Return (x, y) of the center of cell containing provided text 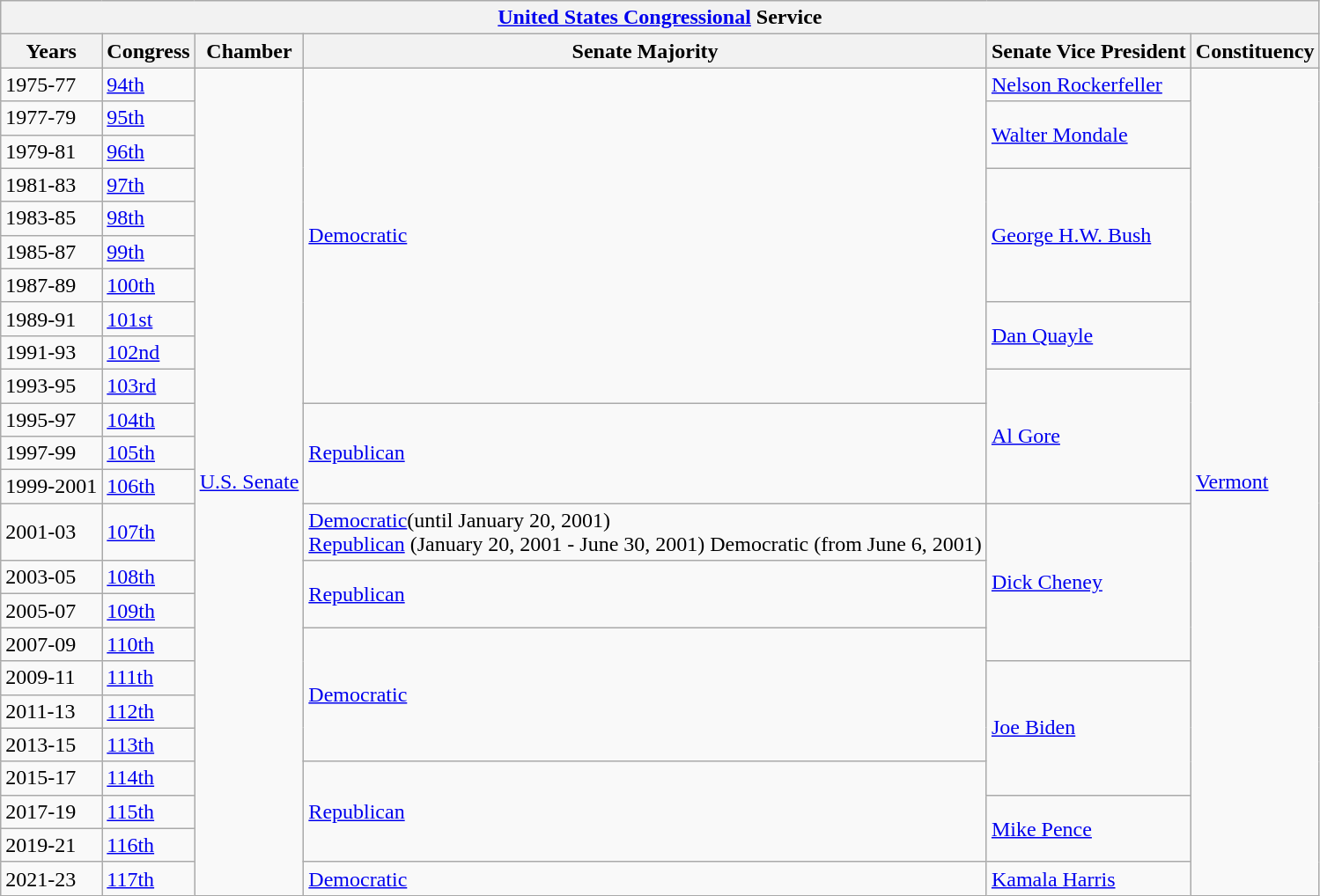
103rd (148, 386)
108th (148, 577)
Senate Vice President (1088, 51)
1979-81 (51, 151)
1995-97 (51, 420)
94th (148, 84)
Chamber (249, 51)
115th (148, 812)
2017-19 (51, 812)
1975-77 (51, 84)
110th (148, 644)
Constituency (1255, 51)
102nd (148, 352)
95th (148, 118)
Vermont (1255, 481)
U.S. Senate (249, 481)
Mike Pence (1088, 828)
2009-11 (51, 678)
Joe Biden (1088, 728)
1999-2001 (51, 487)
97th (148, 185)
United States Congressional Service (660, 18)
Dick Cheney (1088, 583)
Al Gore (1088, 436)
2013-15 (51, 745)
114th (148, 778)
1989-91 (51, 319)
98th (148, 218)
2003-05 (51, 577)
Years (51, 51)
2019-21 (51, 845)
117th (148, 878)
Kamala Harris (1088, 878)
111th (148, 678)
1977-79 (51, 118)
96th (148, 151)
99th (148, 252)
Walter Mondale (1088, 135)
1993-95 (51, 386)
104th (148, 420)
Nelson Rockerfeller (1088, 84)
2015-17 (51, 778)
Dan Quayle (1088, 335)
Senate Majority (645, 51)
101st (148, 319)
113th (148, 745)
105th (148, 453)
2011-13 (51, 711)
1983-85 (51, 218)
2001-03 (51, 532)
116th (148, 845)
1987-89 (51, 285)
Congress (148, 51)
2021-23 (51, 878)
1997-99 (51, 453)
100th (148, 285)
1981-83 (51, 185)
George H.W. Bush (1088, 235)
107th (148, 532)
1991-93 (51, 352)
1985-87 (51, 252)
2007-09 (51, 644)
Democratic(until January 20, 2001)Republican (January 20, 2001 - June 30, 2001) Democratic (from June 6, 2001) (645, 532)
112th (148, 711)
109th (148, 611)
2005-07 (51, 611)
106th (148, 487)
